Return the (X, Y) coordinate for the center point of the cell that contains the specified text.  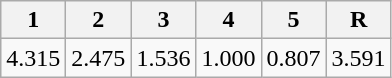
R (358, 20)
1.000 (228, 58)
3 (164, 20)
1 (34, 20)
2 (98, 20)
1.536 (164, 58)
4.315 (34, 58)
4 (228, 20)
0.807 (294, 58)
2.475 (98, 58)
3.591 (358, 58)
5 (294, 20)
